Pinpoint the cell where the given text exists, returning its [x, y] midpoint coordinate. 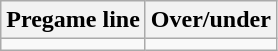
Over/under [210, 20]
Pregame line [74, 20]
